Locate the cell with the specified text and output its (X, Y) center coordinate. 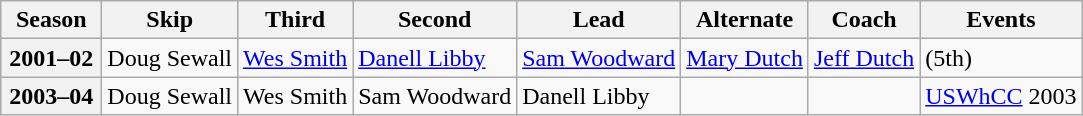
Third (296, 20)
Second (435, 20)
Coach (864, 20)
Season (52, 20)
(5th) (1001, 58)
Mary Dutch (745, 58)
Alternate (745, 20)
Lead (599, 20)
Skip (170, 20)
Events (1001, 20)
2003–04 (52, 96)
2001–02 (52, 58)
Jeff Dutch (864, 58)
USWhCC 2003 (1001, 96)
